Return the [x, y] coordinate for the center point of the cell that contains the specified text.  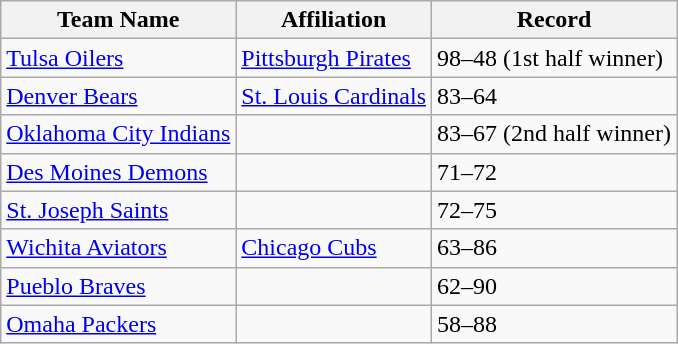
Tulsa Oilers [118, 58]
83–67 (2nd half winner) [554, 134]
St. Louis Cardinals [334, 96]
58–88 [554, 324]
71–72 [554, 172]
72–75 [554, 210]
63–86 [554, 248]
Pittsburgh Pirates [334, 58]
Omaha Packers [118, 324]
Affiliation [334, 20]
Pueblo Braves [118, 286]
St. Joseph Saints [118, 210]
62–90 [554, 286]
Record [554, 20]
Oklahoma City Indians [118, 134]
Des Moines Demons [118, 172]
Denver Bears [118, 96]
Chicago Cubs [334, 248]
98–48 (1st half winner) [554, 58]
83–64 [554, 96]
Team Name [118, 20]
Wichita Aviators [118, 248]
